Provide the [x, y] coordinate of the cell's center where the given text is located.  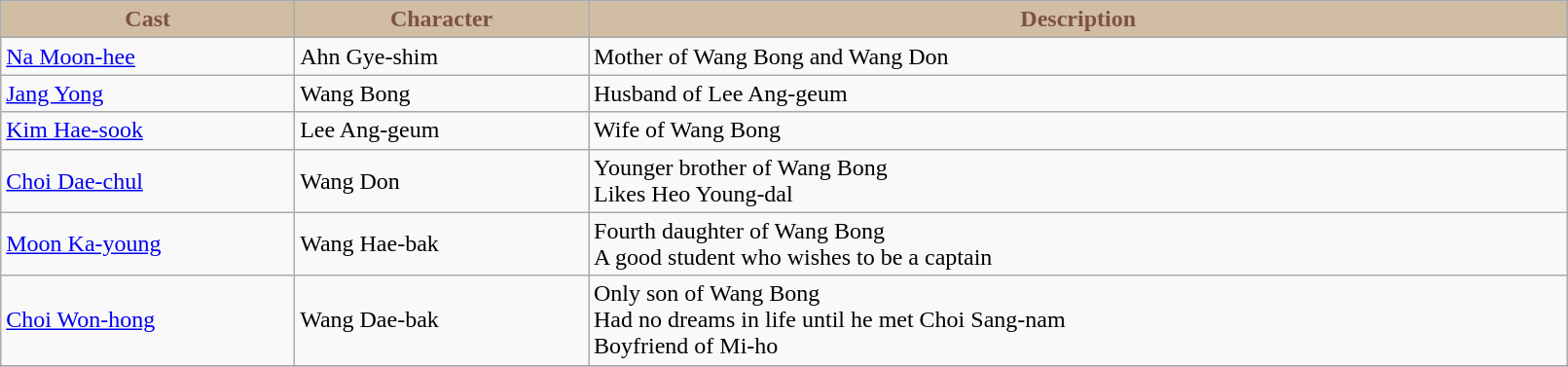
Wang Dae-bak [442, 320]
Kim Hae-sook [148, 130]
Lee Ang-geum [442, 130]
Choi Won-hong [148, 320]
Jang Yong [148, 93]
Moon Ka-young [148, 243]
Mother of Wang Bong and Wang Don [1077, 56]
Younger brother of Wang Bong Likes Heo Young-dal [1077, 181]
Fourth daughter of Wang Bong A good student who wishes to be a captain [1077, 243]
Wife of Wang Bong [1077, 130]
Only son of Wang Bong Had no dreams in life until he met Choi Sang-nam Boyfriend of Mi-ho [1077, 320]
Wang Bong [442, 93]
Character [442, 19]
Description [1077, 19]
Na Moon-hee [148, 56]
Ahn Gye-shim [442, 56]
Cast [148, 19]
Husband of Lee Ang-geum [1077, 93]
Choi Dae-chul [148, 181]
Wang Don [442, 181]
Wang Hae-bak [442, 243]
